Return the [X, Y] coordinate for the center point of the cell that contains the specified text.  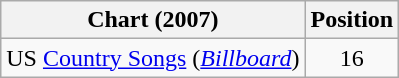
Position [352, 20]
US Country Songs (Billboard) [153, 58]
16 [352, 58]
Chart (2007) [153, 20]
